From the cell containing the given text, extract its center point as [X, Y] coordinate. 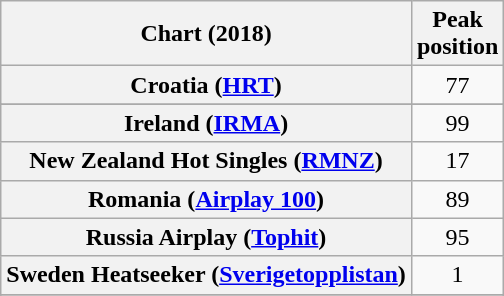
77 [457, 85]
Peak position [457, 34]
Sweden Heatseeker (Sverigetopplistan) [206, 275]
Chart (2018) [206, 34]
Russia Airplay (Tophit) [206, 237]
New Zealand Hot Singles (RMNZ) [206, 161]
99 [457, 123]
1 [457, 275]
Romania (Airplay 100) [206, 199]
17 [457, 161]
95 [457, 237]
Ireland (IRMA) [206, 123]
89 [457, 199]
Croatia (HRT) [206, 85]
